Return the [x, y] coordinate for the center point of the cell that contains the specified text.  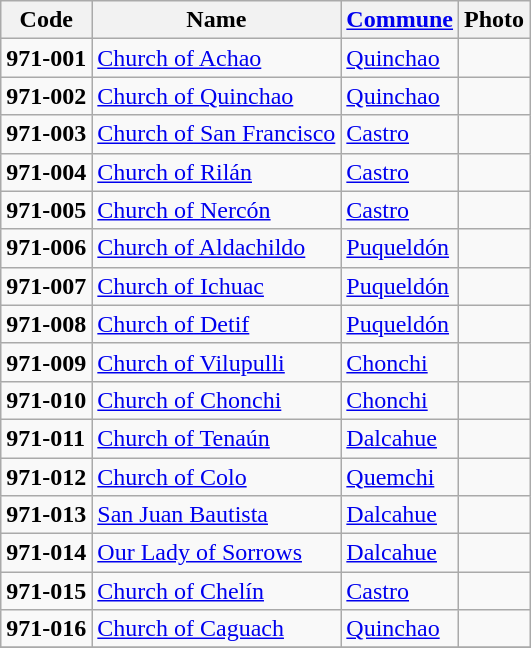
Church of Ichuac [216, 286]
Commune [400, 20]
Church of Vilupulli [216, 362]
Church of Chonchi [216, 400]
971-013 [46, 515]
Church of Chelín [216, 591]
Church of Quinchao [216, 96]
Church of Colo [216, 477]
971-006 [46, 248]
971-016 [46, 629]
971-008 [46, 324]
Code [46, 20]
971-012 [46, 477]
971-011 [46, 438]
971-003 [46, 134]
San Juan Bautista [216, 515]
971-004 [46, 172]
971-015 [46, 591]
Church of Detif [216, 324]
Church of Caguach [216, 629]
Name [216, 20]
Photo [494, 20]
971-010 [46, 400]
971-007 [46, 286]
971-014 [46, 553]
Our Lady of Sorrows [216, 553]
Church of Aldachildo [216, 248]
971-002 [46, 96]
Church of Rilán [216, 172]
Church of Nercón [216, 210]
971-009 [46, 362]
Church of Tenaún [216, 438]
Quemchi [400, 477]
Church of Achao [216, 58]
971-001 [46, 58]
Church of San Francisco [216, 134]
971-005 [46, 210]
